From the cell containing the given text, extract its center point as [x, y] coordinate. 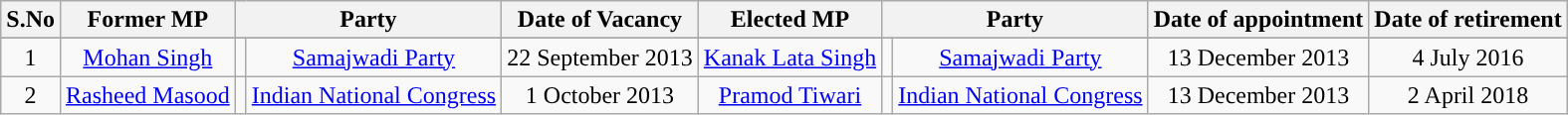
Rasheed Masood [147, 95]
Date of Vacancy [600, 20]
Date of retirement [1467, 20]
Kanak Lata Singh [789, 57]
Pramod Tiwari [789, 95]
Elected MP [789, 20]
Mohan Singh [147, 57]
2 April 2018 [1467, 95]
Date of appointment [1258, 20]
1 October 2013 [600, 95]
1 [31, 57]
S.No [31, 20]
2 [31, 95]
22 September 2013 [600, 57]
4 July 2016 [1467, 57]
Former MP [147, 20]
